From the cell containing the given text, extract its center point as [X, Y] coordinate. 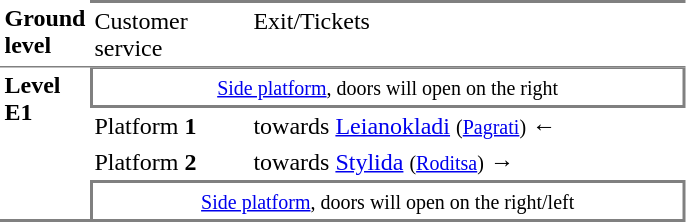
LevelΕ1 [45, 145]
Platform 2 [170, 162]
Side platform, doors will open on the right/left [388, 201]
Customer service [170, 34]
Ground level [45, 34]
Exit/Tickets [467, 34]
towards Stylida (Roditsa) → [467, 162]
towards Leianokladi (Pagrati) ← [467, 126]
Side platform, doors will open on the right [388, 88]
Platform 1 [170, 126]
